Pinpoint the cell where the given text exists, returning its [x, y] midpoint coordinate. 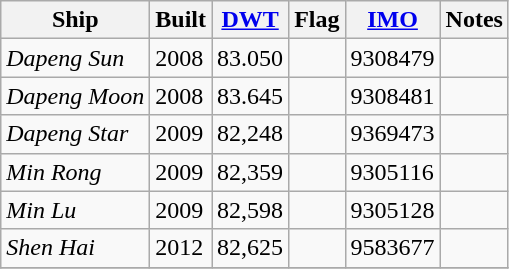
9369473 [392, 134]
9305116 [392, 172]
Min Lu [76, 210]
83.645 [250, 96]
Shen Hai [76, 248]
2012 [181, 248]
82,625 [250, 248]
9308481 [392, 96]
82,598 [250, 210]
82,359 [250, 172]
82,248 [250, 134]
9305128 [392, 210]
Ship [76, 20]
Built [181, 20]
IMO [392, 20]
DWT [250, 20]
Flag [317, 20]
9308479 [392, 58]
Dapeng Sun [76, 58]
Dapeng Star [76, 134]
9583677 [392, 248]
Dapeng Moon [76, 96]
Notes [474, 20]
83.050 [250, 58]
Min Rong [76, 172]
